Output the [x, y] coordinate of the center of the cell containing the given text.  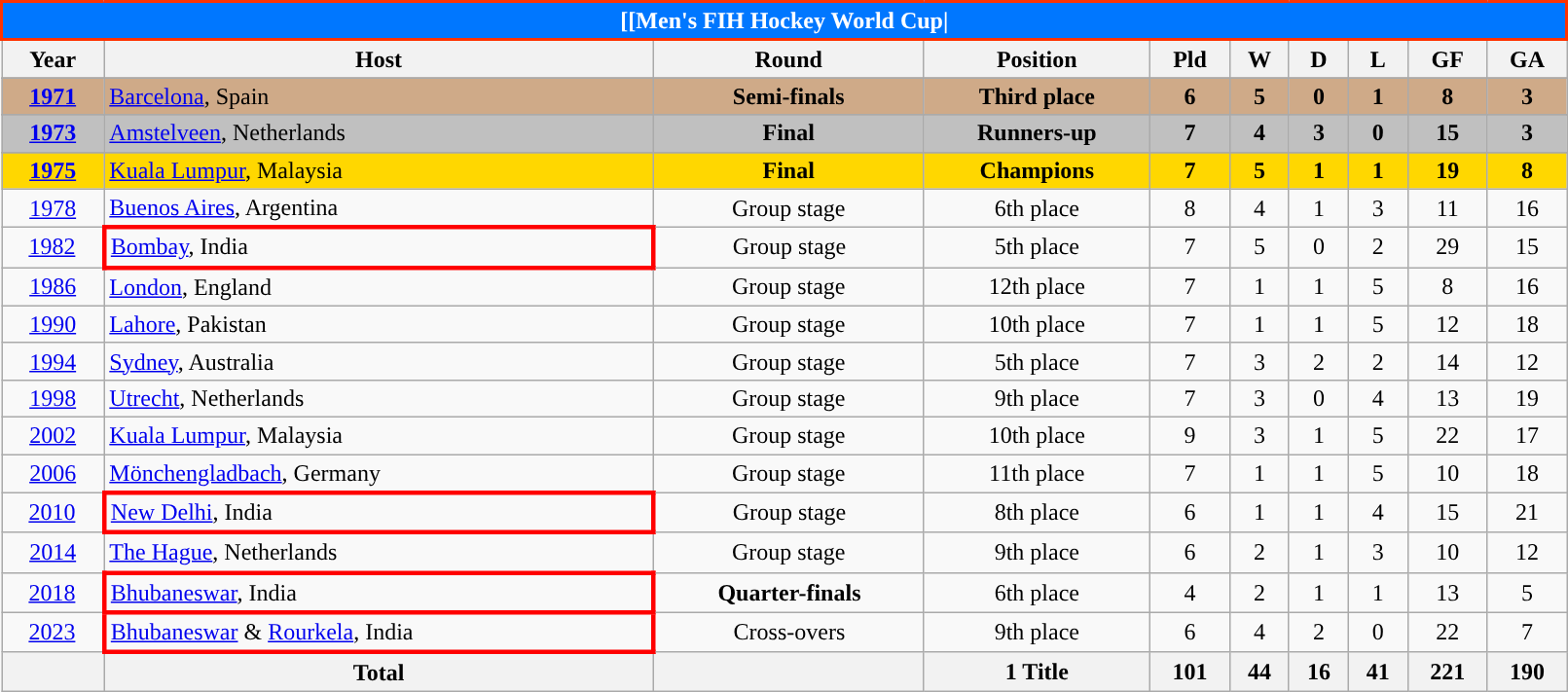
Semi-finals [788, 96]
Champions [1038, 170]
1986 [53, 287]
Bombay, India [380, 247]
1982 [53, 247]
9 [1190, 435]
1998 [53, 398]
29 [1447, 247]
17 [1527, 435]
1990 [53, 324]
14 [1447, 361]
11 [1447, 208]
Buenos Aires, Argentina [380, 208]
1 Title [1038, 672]
Host [380, 58]
New Delhi, India [380, 512]
Cross-overs [788, 633]
2023 [53, 633]
Position [1038, 58]
1975 [53, 170]
2006 [53, 473]
Sydney, Australia [380, 361]
Lahore, Pakistan [380, 324]
221 [1447, 672]
[[Men's FIH Hockey World Cup| [784, 21]
101 [1190, 672]
190 [1527, 672]
GF [1447, 58]
Barcelona, Spain [380, 96]
1978 [53, 208]
2014 [53, 553]
W [1259, 58]
21 [1527, 512]
Round [788, 58]
Mönchengladbach, Germany [380, 473]
The Hague, Netherlands [380, 553]
Bhubaneswar, India [380, 592]
Runners-up [1038, 133]
Bhubaneswar & Rourkela, India [380, 633]
GA [1527, 58]
2018 [53, 592]
8th place [1038, 512]
London, England [380, 287]
Total [380, 672]
D [1318, 58]
1971 [53, 96]
1994 [53, 361]
Pld [1190, 58]
Utrecht, Netherlands [380, 398]
Third place [1038, 96]
11th place [1038, 473]
44 [1259, 672]
1973 [53, 133]
Year [53, 58]
Quarter-finals [788, 592]
Amstelveen, Netherlands [380, 133]
2002 [53, 435]
41 [1378, 672]
12th place [1038, 287]
L [1378, 58]
2010 [53, 512]
